Find where the given text appears and provide that cell's center as [x, y] coordinate. 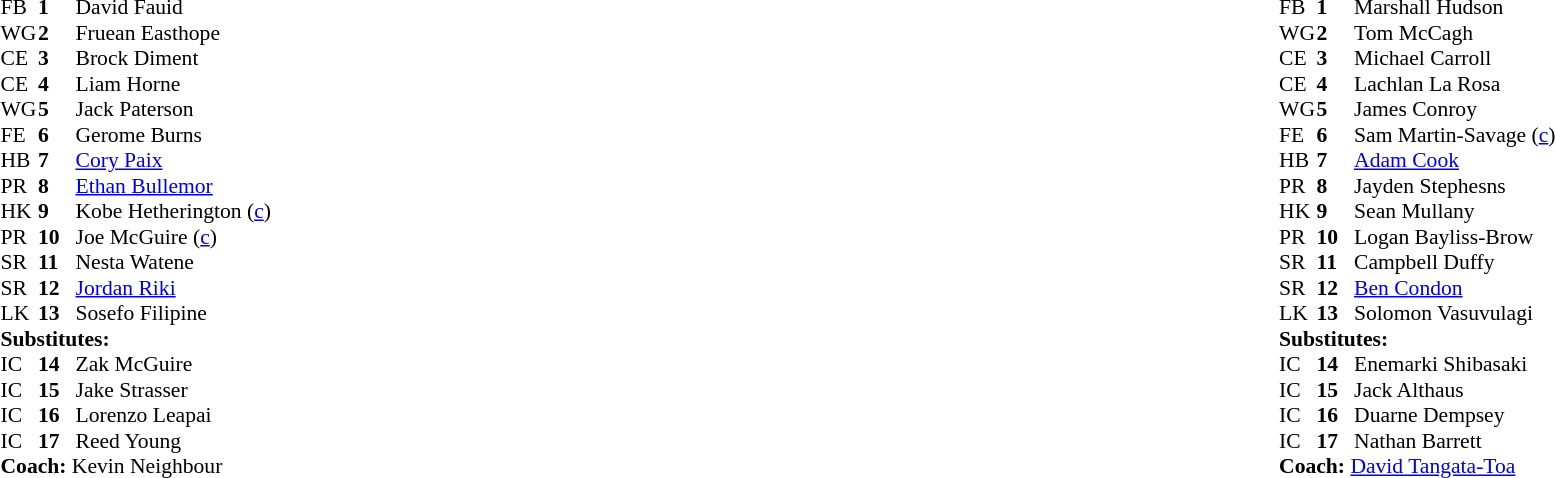
Tom McCagh [1454, 33]
Logan Bayliss-Brow [1454, 237]
James Conroy [1454, 109]
Gerome Burns [174, 135]
Kobe Hetherington (c) [174, 211]
Jack Althaus [1454, 390]
Sean Mullany [1454, 211]
Cory Paix [174, 161]
Duarne Dempsey [1454, 415]
Zak McGuire [174, 365]
Lachlan La Rosa [1454, 84]
Jack Paterson [174, 109]
Campbell Duffy [1454, 263]
Jake Strasser [174, 390]
Nesta Watene [174, 263]
Sam Martin-Savage (c) [1454, 135]
Nathan Barrett [1454, 441]
Jordan Riki [174, 288]
Fruean Easthope [174, 33]
Joe McGuire (c) [174, 237]
Lorenzo Leapai [174, 415]
Jayden Stephesns [1454, 186]
Solomon Vasuvulagi [1454, 313]
Enemarki Shibasaki [1454, 365]
Ethan Bullemor [174, 186]
Reed Young [174, 441]
Sosefo Filipine [174, 313]
Brock Diment [174, 59]
Michael Carroll [1454, 59]
Liam Horne [174, 84]
Ben Condon [1454, 288]
Adam Cook [1454, 161]
